Detect which cell encompasses the target text, then output its [x, y] center coordinate. 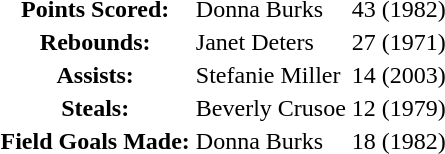
Stefanie Miller [270, 75]
Beverly Crusoe [270, 108]
Janet Deters [270, 42]
